Pinpoint the cell where the given text exists, returning its [X, Y] midpoint coordinate. 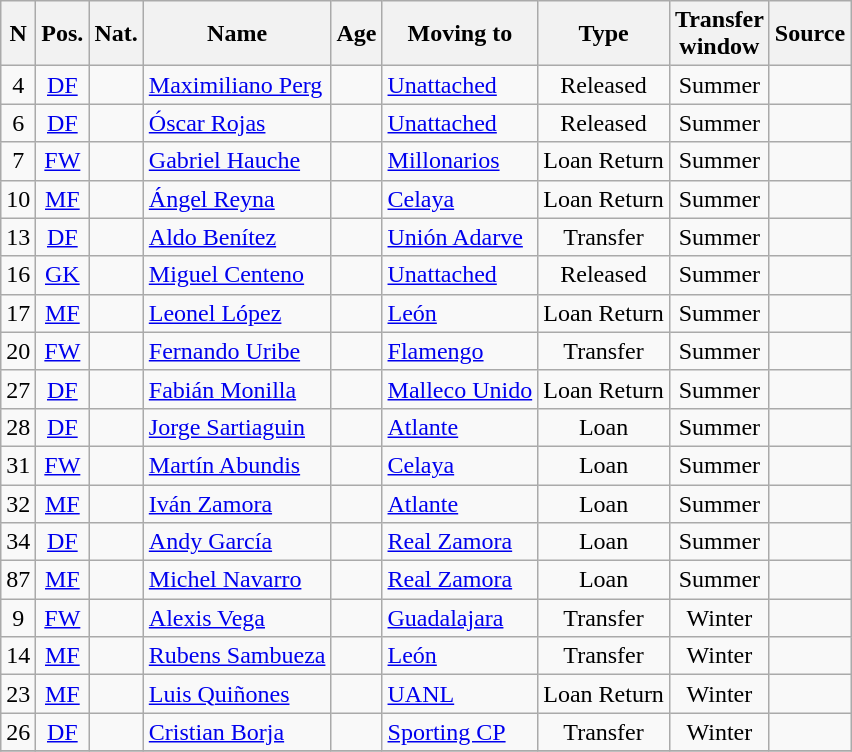
Óscar Rojas [237, 123]
Age [356, 34]
Iván Zamora [237, 503]
Andy García [237, 542]
UANL [460, 694]
Cristian Borja [237, 732]
Michel Navarro [237, 580]
Millonarios [460, 161]
Malleco Unido [460, 389]
N [18, 34]
27 [18, 389]
87 [18, 580]
16 [18, 275]
Guadalajara [460, 618]
7 [18, 161]
Fabián Monilla [237, 389]
Miguel Centeno [237, 275]
Fernando Uribe [237, 351]
14 [18, 656]
26 [18, 732]
17 [18, 313]
28 [18, 427]
4 [18, 85]
Nat. [116, 34]
Source [810, 34]
Leonel López [237, 313]
Alexis Vega [237, 618]
Gabriel Hauche [237, 161]
Pos. [62, 34]
Maximiliano Perg [237, 85]
10 [18, 199]
9 [18, 618]
Sporting CP [460, 732]
Aldo Benítez [237, 237]
Ángel Reyna [237, 199]
Name [237, 34]
31 [18, 465]
GK [62, 275]
Martín Abundis [237, 465]
Jorge Sartiaguin [237, 427]
20 [18, 351]
23 [18, 694]
Unión Adarve [460, 237]
Luis Quiñones [237, 694]
Rubens Sambueza [237, 656]
34 [18, 542]
Type [604, 34]
Transferwindow [719, 34]
32 [18, 503]
Moving to [460, 34]
6 [18, 123]
13 [18, 237]
Flamengo [460, 351]
